Search for the cell housing the specified text and yield its [x, y] center coordinate. 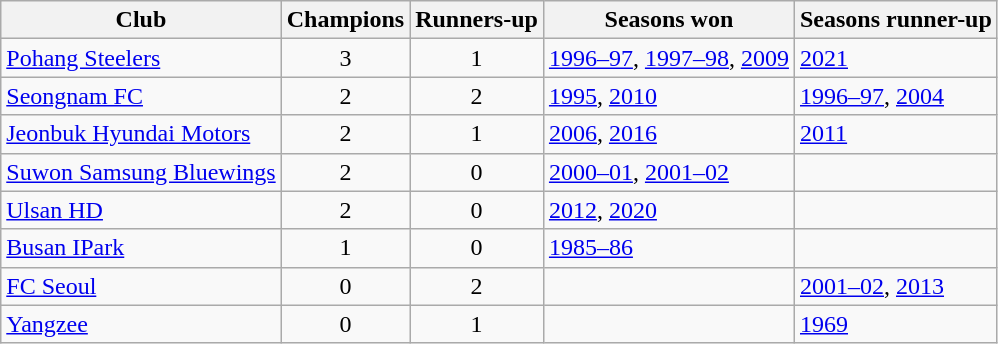
Ulsan HD [141, 210]
Jeonbuk Hyundai Motors [141, 134]
1995, 2010 [668, 96]
2001–02, 2013 [896, 286]
Seasons runner-up [896, 20]
2021 [896, 58]
Champions [345, 20]
Busan IPark [141, 248]
2011 [896, 134]
2000–01, 2001–02 [668, 172]
3 [345, 58]
2012, 2020 [668, 210]
2006, 2016 [668, 134]
FC Seoul [141, 286]
1996–97, 2004 [896, 96]
1969 [896, 324]
Club [141, 20]
Seongnam FC [141, 96]
Runners-up [477, 20]
Suwon Samsung Bluewings [141, 172]
Pohang Steelers [141, 58]
1996–97, 1997–98, 2009 [668, 58]
1985–86 [668, 248]
Seasons won [668, 20]
Yangzee [141, 324]
